From the cell containing the given text, extract its center point as [X, Y] coordinate. 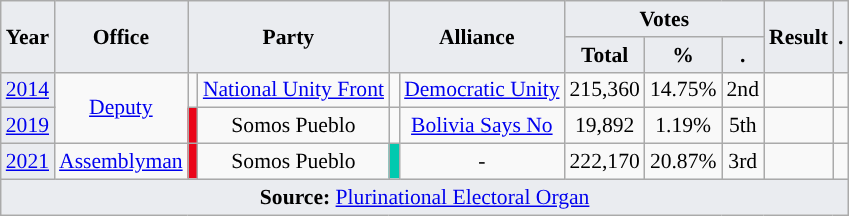
2nd [744, 90]
3rd [744, 162]
215,360 [605, 90]
2019 [28, 126]
Year [28, 36]
Office [121, 36]
Alliance [477, 36]
5th [744, 126]
Result [798, 36]
National Unity Front [294, 90]
- [482, 162]
1.19% [684, 126]
Source: Plurinational Electoral Organ [425, 197]
Votes [665, 19]
2014 [28, 90]
19,892 [605, 126]
% [684, 55]
222,170 [605, 162]
14.75% [684, 90]
Bolivia Says No [482, 126]
Total [605, 55]
Assemblyman [121, 162]
2021 [28, 162]
Party [288, 36]
20.87% [684, 162]
Deputy [121, 108]
Democratic Unity [482, 90]
